For the text-containing cell, return its midpoint in [x, y] coordinate format. 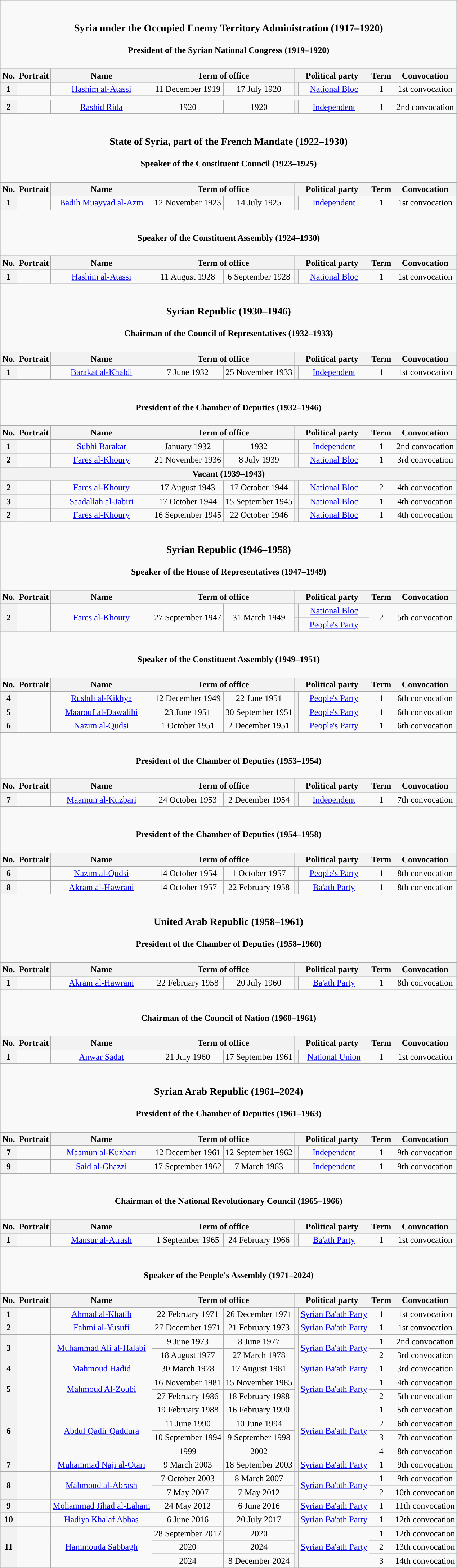
2 December 1954 [259, 799]
27 February 1986 [188, 1396]
Syria under the Occupied Enemy Territory Administration (1917–1920)President of the Syrian National Congress (1919–1920) [229, 35]
State of Syria, part of the French Mandate (1922–1930)Speaker of the Constituent Council (1923–1925) [229, 148]
Maarouf al-Dawalibi [102, 712]
7 May 2007 [188, 1492]
11 December 1919 [188, 89]
8 March 2007 [259, 1478]
9 June 1973 [188, 1341]
18 February 1988 [259, 1396]
Fahmi al-Yusufi [102, 1328]
Mahmoud Al-Zoubi [102, 1389]
9 March 2003 [188, 1465]
27 December 1971 [188, 1328]
27 September 1947 [188, 617]
14 October 1954 [188, 873]
Syrian Republic (1946–1958)Speaker of the House of Representatives (1947–1949) [229, 556]
10 September 1994 [188, 1437]
7 May 2012 [259, 1492]
21 November 1936 [188, 460]
Speaker of the Constituent Assembly (1949–1951) [229, 654]
1 October 1951 [188, 726]
17 August 1981 [259, 1369]
Mahmoud Hadid [102, 1369]
Mohammad Jihad al-Laham [102, 1506]
January 1932 [188, 446]
12 September 1962 [259, 1153]
1932 [259, 446]
12 November 1923 [188, 203]
2002 [259, 1451]
1999 [188, 1451]
21 February 1973 [259, 1328]
Chairman of the National Revolutionary Council (1965–1966) [229, 1197]
Saadallah al-Jabiri [102, 501]
28 September 2017 [188, 1533]
22 June 1951 [259, 698]
12 December 1961 [188, 1153]
13th convocation [425, 1547]
20 July 1960 [259, 983]
17 July 1920 [259, 89]
24 October 1953 [188, 799]
National Union [334, 1057]
1 October 1957 [259, 873]
10 June 1994 [259, 1424]
17 August 1943 [188, 487]
16 September 1945 [188, 515]
Muhammad Naji al-Otari [102, 1465]
Speaker of the Constituent Assembly (1924–1930) [229, 233]
9 September 1998 [259, 1437]
Mansur al-Atrash [102, 1240]
2 December 1951 [259, 726]
8 July 1939 [259, 460]
22 February 1971 [188, 1314]
24 February 1966 [259, 1240]
30 September 1951 [259, 712]
25 November 1933 [259, 372]
Chairman of the Council of Nation (1960–1961) [229, 1013]
Abdul Qadir Qaddura [102, 1430]
Hadiya Khalaf Abbas [102, 1520]
27 March 1978 [259, 1355]
Rashid Rida [102, 107]
11 [9, 1547]
Badih Muayyad al-Azm [102, 203]
31 March 1949 [259, 617]
Rushdi al-Kikhya [102, 698]
14 October 1957 [188, 887]
Vacant (1939–1943) [229, 474]
10th convocation [425, 1492]
Barakat al-Khaldi [102, 372]
18 August 1977 [188, 1355]
8 December 2024 [259, 1561]
18 September 2003 [259, 1465]
15 November 1985 [259, 1382]
15 September 1945 [259, 501]
Ahmad al-Khatib [102, 1314]
23 June 1951 [188, 712]
26 December 1971 [259, 1314]
Speaker of the People's Assembly (1971–2024) [229, 1270]
7 October 2003 [188, 1478]
16 November 1981 [188, 1382]
17 September 1961 [259, 1057]
Syrian Republic (1930–1946)Chairman of the Council of Representatives (1932–1933) [229, 318]
12 December 1949 [188, 698]
16 February 1990 [259, 1410]
7 March 1963 [259, 1166]
11 June 1990 [188, 1424]
1 September 1965 [188, 1240]
20 July 2017 [259, 1520]
Muhammad Ali al-Halabi [102, 1348]
19 February 1988 [188, 1410]
President of the Chamber of Deputies (1953–1954) [229, 756]
6 September 1928 [259, 277]
8 June 1977 [259, 1341]
President of the Chamber of Deputies (1954–1958) [229, 830]
14th convocation [425, 1561]
Subhi Barakat [102, 446]
21 July 1960 [188, 1057]
10 [9, 1520]
Hammouda Sabbagh [102, 1547]
7 June 1932 [188, 372]
22 October 1946 [259, 515]
14 July 1925 [259, 203]
President of the Chamber of Deputies (1932–1946) [229, 403]
30 March 1978 [188, 1369]
Said al-Ghazzi [102, 1166]
24 May 2012 [188, 1506]
11 August 1928 [188, 277]
17 September 1962 [188, 1166]
United Arab Republic (1958–1961)President of the Chamber of Deputies (1958–1960) [229, 928]
Anwar Sadat [102, 1057]
Syrian Arab Republic (1961–2024)President of the Chamber of Deputies (1961–1963) [229, 1098]
Mahmoud al-Abrash [102, 1485]
11th convocation [425, 1506]
